Locate the cell with the specified text and output its (x, y) center coordinate. 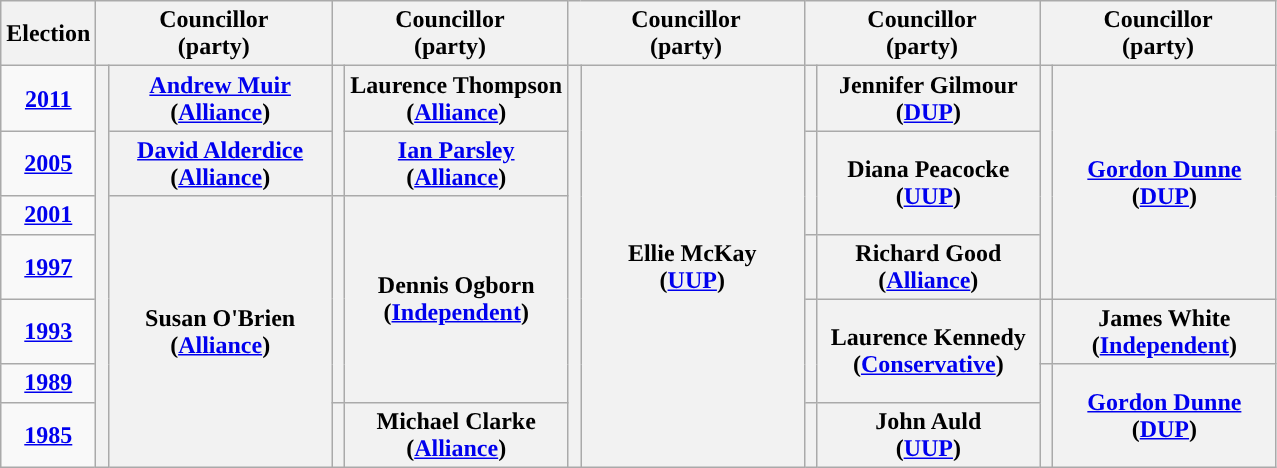
John Auld (UUP) (929, 434)
Ellie McKay (UUP) (692, 266)
1993 (48, 332)
1997 (48, 266)
Richard Good (Alliance) (929, 266)
Diana Peacocke (UUP) (929, 182)
Ian Parsley (Alliance) (456, 164)
David Alderdice (Alliance) (220, 164)
Michael Clarke (Alliance) (456, 434)
Laurence Kennedy (Conservative) (929, 350)
2011 (48, 98)
Andrew Muir (Alliance) (220, 98)
1985 (48, 434)
2005 (48, 164)
Election (48, 34)
Jennifer Gilmour (DUP) (929, 98)
Dennis Ogborn (Independent) (456, 299)
Susan O'Brien (Alliance) (220, 332)
2001 (48, 215)
Laurence Thompson (Alliance) (456, 98)
1989 (48, 383)
James White (Independent) (1165, 332)
